Output the [X, Y] coordinate of the center of the cell containing the given text.  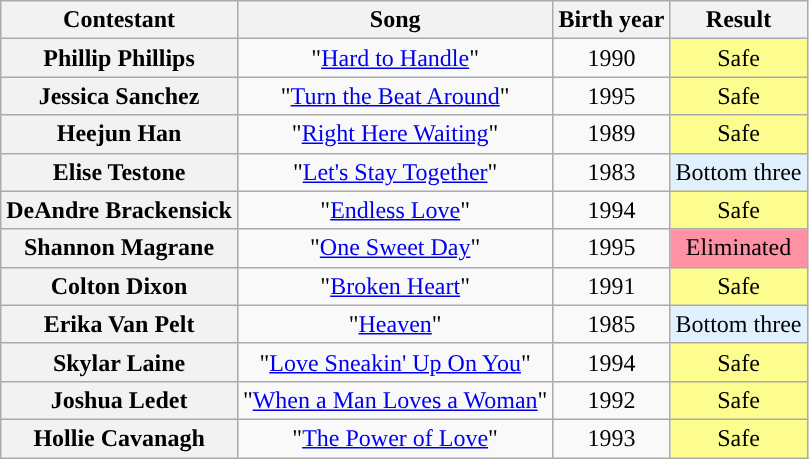
1985 [612, 324]
"When a Man Loves a Woman" [395, 400]
Contestant [120, 20]
"Hard to Handle" [395, 58]
Elise Testone [120, 172]
"Turn the Beat Around" [395, 96]
Jessica Sanchez [120, 96]
"Broken Heart" [395, 286]
Erika Van Pelt [120, 324]
Skylar Laine [120, 362]
1990 [612, 58]
Birth year [612, 20]
Colton Dixon [120, 286]
1993 [612, 438]
"The Power of Love" [395, 438]
Song [395, 20]
Shannon Magrane [120, 248]
"Let's Stay Together" [395, 172]
Joshua Ledet [120, 400]
"One Sweet Day" [395, 248]
Heejun Han [120, 134]
1991 [612, 286]
Phillip Phillips [120, 58]
DeAndre Brackensick [120, 210]
Hollie Cavanagh [120, 438]
"Heaven" [395, 324]
"Right Here Waiting" [395, 134]
"Endless Love" [395, 210]
Eliminated [738, 248]
1983 [612, 172]
Result [738, 20]
"Love Sneakin' Up On You" [395, 362]
1992 [612, 400]
1989 [612, 134]
